Determine the [X, Y] coordinate at the center of the cell enclosing the given text.  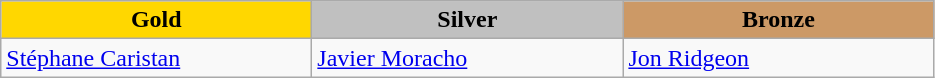
Javier Moracho [468, 58]
Silver [468, 20]
Gold [156, 20]
Jon Ridgeon [778, 58]
Bronze [778, 20]
Stéphane Caristan [156, 58]
